Search for the cell housing the specified text and yield its (x, y) center coordinate. 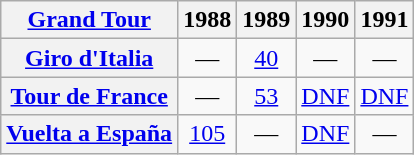
1990 (326, 20)
1989 (266, 20)
Tour de France (90, 96)
1991 (384, 20)
53 (266, 96)
105 (208, 134)
Vuelta a España (90, 134)
Grand Tour (90, 20)
1988 (208, 20)
40 (266, 58)
Giro d'Italia (90, 58)
